Provide the [x, y] coordinate of the cell's center where the given text is located.  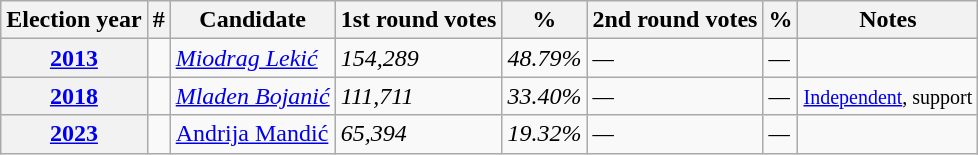
Andrija Mandić [252, 134]
65,394 [418, 134]
1st round votes [418, 20]
Independent, support [888, 96]
Election year [74, 20]
154,289 [418, 58]
2018 [74, 96]
111,711 [418, 96]
# [158, 20]
Mladen Bojanić [252, 96]
2013 [74, 58]
Candidate [252, 20]
Notes [888, 20]
33.40% [544, 96]
19.32% [544, 134]
2nd round votes [675, 20]
Miodrag Lekić [252, 58]
2023 [74, 134]
48.79% [544, 58]
